Find where the given text appears and provide that cell's center as (x, y) coordinate. 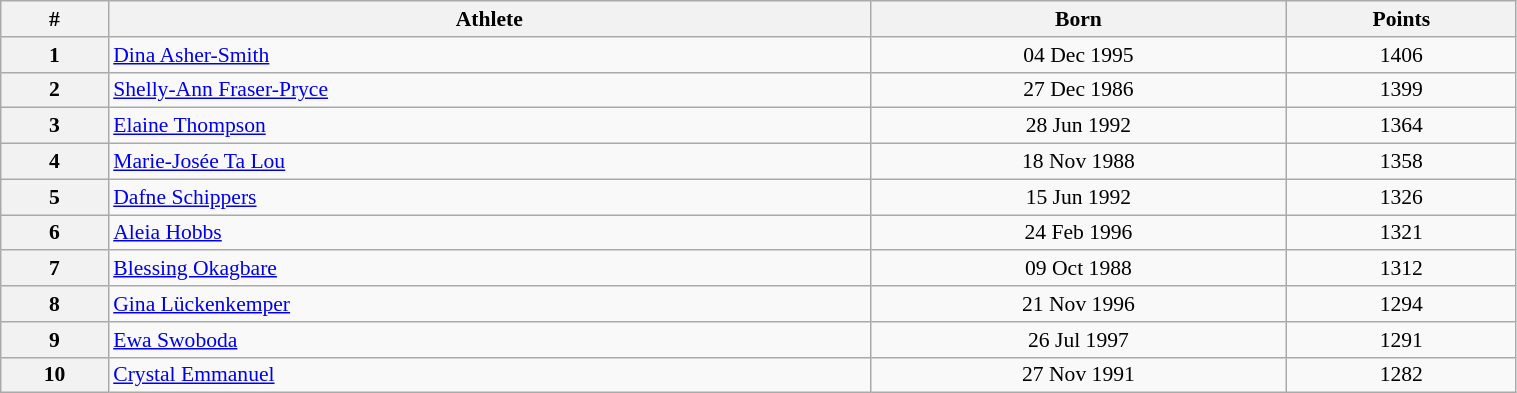
1312 (1402, 269)
3 (54, 126)
Shelly-Ann Fraser-Pryce (489, 90)
# (54, 19)
7 (54, 269)
26 Jul 1997 (1078, 340)
Athlete (489, 19)
Elaine Thompson (489, 126)
1364 (1402, 126)
Aleia Hobbs (489, 233)
1294 (1402, 304)
5 (54, 197)
18 Nov 1988 (1078, 162)
1 (54, 55)
Dafne Schippers (489, 197)
1291 (1402, 340)
Gina Lückenkemper (489, 304)
1321 (1402, 233)
1358 (1402, 162)
8 (54, 304)
1399 (1402, 90)
28 Jun 1992 (1078, 126)
24 Feb 1996 (1078, 233)
Born (1078, 19)
21 Nov 1996 (1078, 304)
15 Jun 1992 (1078, 197)
Crystal Emmanuel (489, 375)
Marie-Josée Ta Lou (489, 162)
27 Nov 1991 (1078, 375)
27 Dec 1986 (1078, 90)
2 (54, 90)
1406 (1402, 55)
1326 (1402, 197)
09 Oct 1988 (1078, 269)
Points (1402, 19)
6 (54, 233)
1282 (1402, 375)
Dina Asher-Smith (489, 55)
9 (54, 340)
Ewa Swoboda (489, 340)
10 (54, 375)
4 (54, 162)
Blessing Okagbare (489, 269)
04 Dec 1995 (1078, 55)
